Return [x, y] of the center of cell containing provided text 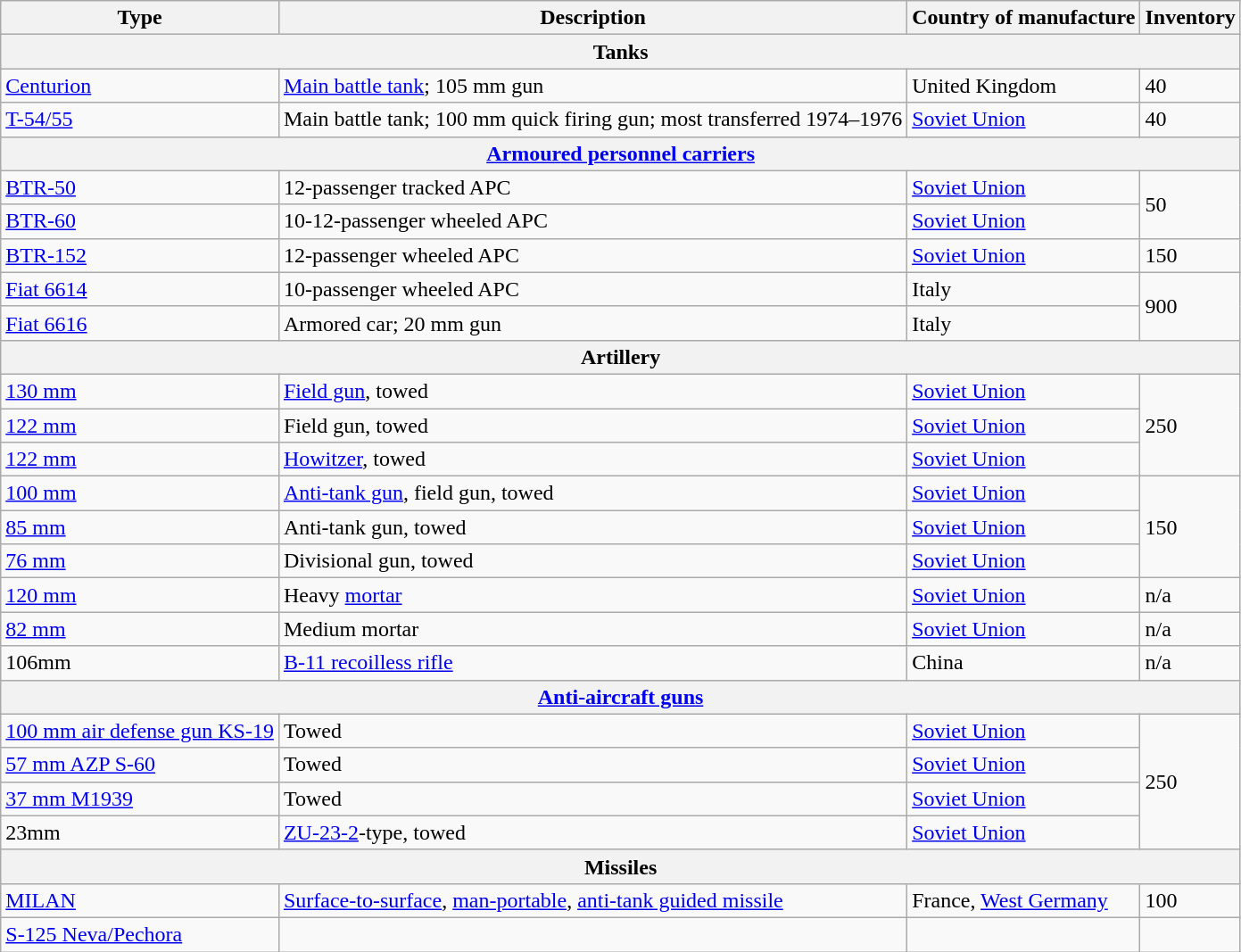
900 [1190, 306]
12-passenger tracked APC [592, 187]
Anti-tank gun, field gun, towed [592, 493]
120 mm [140, 595]
Type [140, 18]
130 mm [140, 391]
S-125 Neva/Pechora [140, 934]
Missiles [621, 866]
Surface-to-surface, man-portable, anti-tank guided missile [592, 900]
Main battle tank; 105 mm gun [592, 86]
Medium mortar [592, 629]
Description [592, 18]
BTR-152 [140, 255]
France, West Germany [1024, 900]
Centurion [140, 86]
Inventory [1190, 18]
Fiat 6614 [140, 289]
100 [1190, 900]
82 mm [140, 629]
57 mm AZP S-60 [140, 765]
50 [1190, 204]
Fiat 6616 [140, 323]
Howitzer, towed [592, 459]
T-54/55 [140, 120]
Main battle tank; 100 mm quick firing gun; most transferred 1974–1976 [592, 120]
Armoured personnel carriers [621, 153]
Anti-aircraft guns [621, 697]
Country of manufacture [1024, 18]
BTR-50 [140, 187]
85 mm [140, 527]
Divisional gun, towed [592, 561]
106mm [140, 663]
Armored car; 20 mm gun [592, 323]
Heavy mortar [592, 595]
ZU-23-2-type, towed [592, 832]
76 mm [140, 561]
100 mm air defense gun KS-19 [140, 731]
B-11 recoilless rifle [592, 663]
12-passenger wheeled APC [592, 255]
Artillery [621, 357]
China [1024, 663]
MILAN [140, 900]
37 mm M1939 [140, 799]
100 mm [140, 493]
10-passenger wheeled APC [592, 289]
Anti-tank gun, towed [592, 527]
United Kingdom [1024, 86]
23mm [140, 832]
BTR-60 [140, 221]
Tanks [621, 52]
10-12-passenger wheeled APC [592, 221]
